Pinpoint the cell where the given text exists, returning its [x, y] midpoint coordinate. 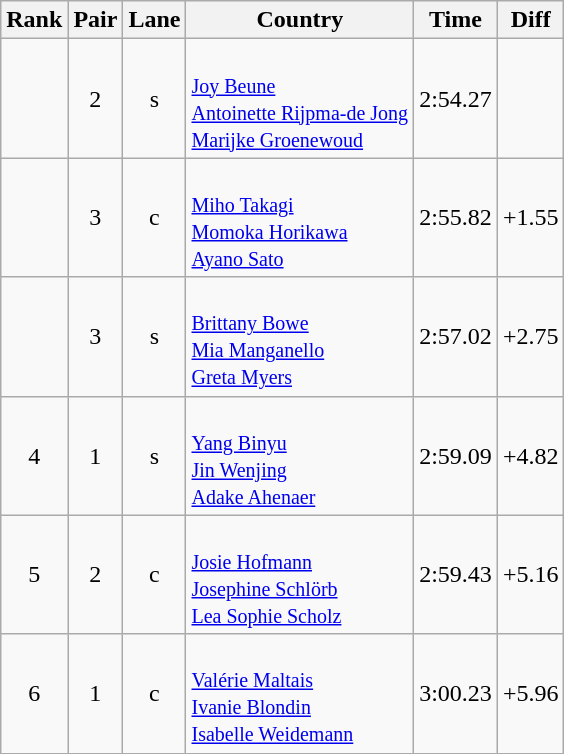
3:00.23 [456, 694]
6 [34, 694]
Brittany BoweMia ManganelloGreta Myers [300, 336]
Miho TakagiMomoka HorikawaAyano Sato [300, 218]
Diff [530, 20]
2:59.43 [456, 574]
Joy BeuneAntoinette Rijpma-de JongMarijke Groenewoud [300, 98]
2:55.82 [456, 218]
Rank [34, 20]
Time [456, 20]
+1.55 [530, 218]
Pair [96, 20]
2:54.27 [456, 98]
2:57.02 [456, 336]
+5.16 [530, 574]
Country [300, 20]
Valérie MaltaisIvanie BlondinIsabelle Weidemann [300, 694]
Lane [154, 20]
2:59.09 [456, 456]
Josie HofmannJosephine SchlörbLea Sophie Scholz [300, 574]
+4.82 [530, 456]
5 [34, 574]
4 [34, 456]
+5.96 [530, 694]
Yang BinyuJin WenjingAdake Ahenaer [300, 456]
+2.75 [530, 336]
